Identify which cell holds the provided text, then report its (X, Y) central coordinate. 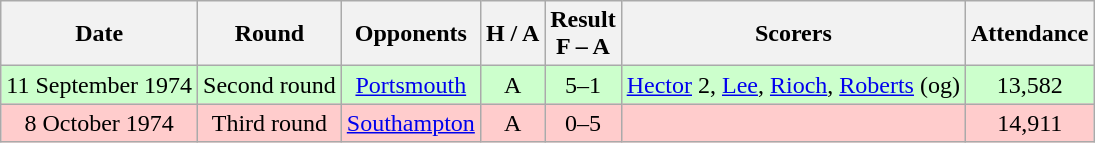
Southampton (410, 123)
Third round (270, 123)
11 September 1974 (100, 85)
Portsmouth (410, 85)
ResultF – A (583, 34)
5–1 (583, 85)
13,582 (1029, 85)
Scorers (793, 34)
0–5 (583, 123)
8 October 1974 (100, 123)
14,911 (1029, 123)
Date (100, 34)
Second round (270, 85)
H / A (512, 34)
Attendance (1029, 34)
Opponents (410, 34)
Hector 2, Lee, Rioch, Roberts (og) (793, 85)
Round (270, 34)
